Find where the given text appears and provide that cell's center as [x, y] coordinate. 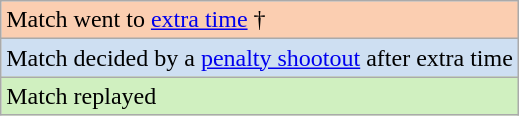
Match went to extra time † [260, 20]
Match replayed [260, 96]
Match decided by a penalty shootout after extra time [260, 58]
